Return the [X, Y] coordinate for the center point of the cell that contains the specified text.  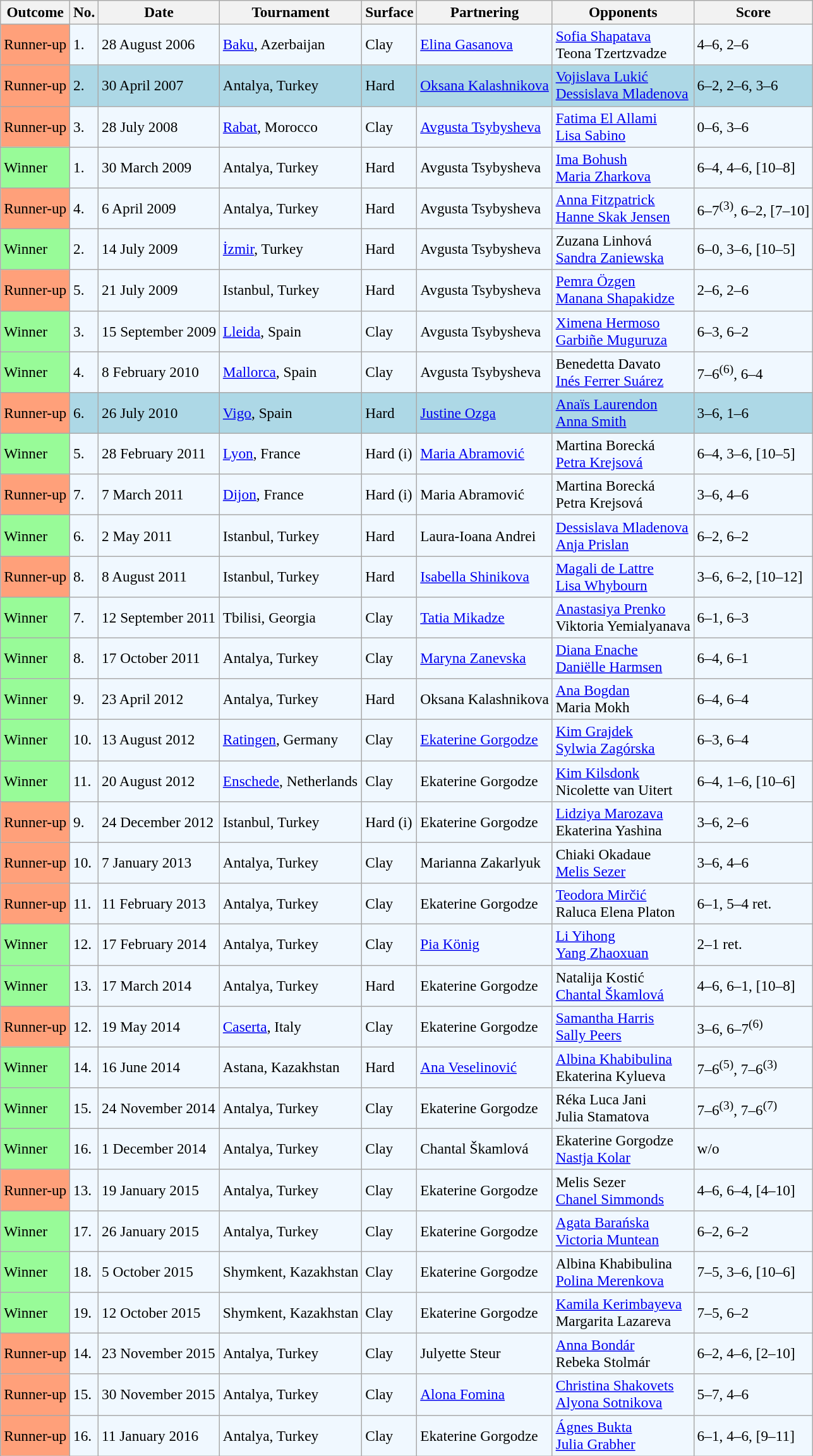
15 September 2009 [159, 331]
17 March 2014 [159, 985]
6–1, 6–3 [753, 618]
23 April 2012 [159, 700]
Anna Fitzpatrick Hanne Skak Jensen [623, 208]
Ximena Hermoso Garbiñe Muguruza [623, 331]
No. [85, 12]
Kim Kilsdonk Nicolette van Uitert [623, 780]
w/o [753, 1149]
Outcome [35, 12]
Tbilisi, Georgia [291, 618]
Chiaki Okadaue Melis Sezer [623, 862]
7 March 2011 [159, 495]
6–0, 3–6, [10–5] [753, 249]
Date [159, 12]
6–4, 6–4 [753, 700]
28 July 2008 [159, 126]
Rabat, Morocco [291, 126]
7–6(5), 7–6(3) [753, 1067]
4–6, 6–1, [10–8] [753, 985]
11 February 2013 [159, 903]
Lleida, Spain [291, 331]
Fatima El Allami Lisa Sabino [623, 126]
Astana, Kazakhstan [291, 1067]
2–1 ret. [753, 945]
3–6, 6–2, [10–12] [753, 576]
Kamila Kerimbayeva Margarita Lazareva [623, 1312]
Pia König [485, 945]
4–6, 6–4, [4–10] [753, 1190]
Dijon, France [291, 495]
16 June 2014 [159, 1067]
Kim Grajdek Sylwia Zagórska [623, 740]
Caserta, Italy [291, 1027]
8 August 2011 [159, 576]
24 November 2014 [159, 1107]
Alona Fomina [485, 1394]
Laura-Ioana Andrei [485, 535]
7–5, 6–2 [753, 1312]
Isabella Shinikova [485, 576]
14 July 2009 [159, 249]
6–2, 2–6, 3–6 [753, 86]
3–6, 6–7(6) [753, 1027]
Melis Sezer Chanel Simmonds [623, 1190]
Partnering [485, 12]
Réka Luca Jani Julia Stamatova [623, 1107]
Diana Enache Daniëlle Harmsen [623, 658]
12 September 2011 [159, 618]
12 October 2015 [159, 1312]
6–7(3), 6–2, [7–10] [753, 208]
7–6(3), 7–6(7) [753, 1107]
Elina Gasanova [485, 44]
Justine Ozga [485, 413]
Tatia Mikadze [485, 618]
Marianna Zakarlyuk [485, 862]
Christina Shakovets Alyona Sotnikova [623, 1394]
Lidziya Marozava Ekaterina Yashina [623, 822]
6–4, 1–6, [10–6] [753, 780]
7–5, 3–6, [10–6] [753, 1272]
6–4, 4–6, [10–8] [753, 167]
6–1, 5–4 ret. [753, 903]
6–1, 4–6, [9–11] [753, 1436]
Samantha Harris Sally Peers [623, 1027]
18. [85, 1272]
Julyette Steur [485, 1354]
Dessislava Mladenova Anja Prislan [623, 535]
11 January 2016 [159, 1436]
Natalija Kostić Chantal Škamlová [623, 985]
19 May 2014 [159, 1027]
Albina Khabibulina Polina Merenkova [623, 1272]
17. [85, 1231]
0–6, 3–6 [753, 126]
24 December 2012 [159, 822]
6–3, 6–4 [753, 740]
5–7, 4–6 [753, 1394]
Magali de Lattre Lisa Whybourn [623, 576]
19 January 2015 [159, 1190]
Mallorca, Spain [291, 371]
Sofia Shapatava Teona Tzertzvadze [623, 44]
6–4, 3–6, [10–5] [753, 453]
Score [753, 12]
Pemra Özgen Manana Shapakidze [623, 290]
Surface [389, 12]
Ekaterine Gorgodze Nastja Kolar [623, 1149]
Ratingen, Germany [291, 740]
Tournament [291, 12]
Vigo, Spain [291, 413]
Vojislava Lukić Dessislava Mladenova [623, 86]
Anaïs Laurendon Anna Smith [623, 413]
Baku, Azerbaijan [291, 44]
Ana Bogdan Maria Mokh [623, 700]
Enschede, Netherlands [291, 780]
Anastasiya Prenko Viktoria Yemialyanava [623, 618]
Anna Bondár Rebeka Stolmár [623, 1354]
Chantal Škamlová [485, 1149]
İzmir, Turkey [291, 249]
17 October 2011 [159, 658]
Zuzana Linhová Sandra Zaniewska [623, 249]
Agata Barańska Victoria Muntean [623, 1231]
Ima Bohush Maria Zharkova [623, 167]
13 August 2012 [159, 740]
6–4, 6–1 [753, 658]
30 April 2007 [159, 86]
6–3, 6–2 [753, 331]
21 July 2009 [159, 290]
6–2, 4–6, [2–10] [753, 1354]
8 February 2010 [159, 371]
Teodora Mirčić Raluca Elena Platon [623, 903]
2 May 2011 [159, 535]
Opponents [623, 12]
3–6, 1–6 [753, 413]
28 February 2011 [159, 453]
5 October 2015 [159, 1272]
Ágnes Bukta Julia Grabher [623, 1436]
Ana Veselinović [485, 1067]
6 April 2009 [159, 208]
Albina Khabibulina Ekaterina Kylueva [623, 1067]
30 March 2009 [159, 167]
7–6(6), 6–4 [753, 371]
3–6, 2–6 [753, 822]
1 December 2014 [159, 1149]
19. [85, 1312]
26 July 2010 [159, 413]
26 January 2015 [159, 1231]
Benedetta Davato Inés Ferrer Suárez [623, 371]
17 February 2014 [159, 945]
Lyon, France [291, 453]
20 August 2012 [159, 780]
2–6, 2–6 [753, 290]
Li Yihong Yang Zhaoxuan [623, 945]
30 November 2015 [159, 1394]
7 January 2013 [159, 862]
28 August 2006 [159, 44]
23 November 2015 [159, 1354]
4–6, 2–6 [753, 44]
Maryna Zanevska [485, 658]
